Determine the (X, Y) coordinate at the center of the cell enclosing the given text.  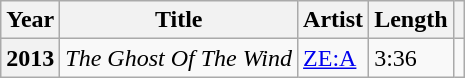
Artist (334, 20)
The Ghost Of The Wind (179, 58)
3:36 (411, 58)
Title (179, 20)
Year (30, 20)
2013 (30, 58)
Length (411, 20)
ZE:A (334, 58)
